Pinpoint the cell where the given text exists, returning its [X, Y] midpoint coordinate. 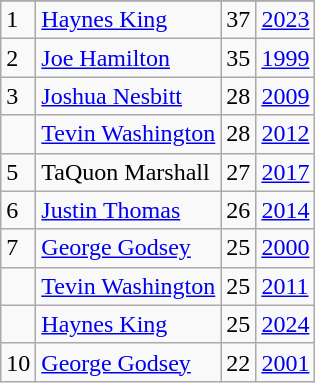
Joe Hamilton [128, 58]
2009 [286, 96]
2014 [286, 210]
35 [238, 58]
2012 [286, 134]
2001 [286, 362]
3 [18, 96]
5 [18, 172]
2011 [286, 286]
1 [18, 20]
2017 [286, 172]
1999 [286, 58]
2 [18, 58]
22 [238, 362]
2024 [286, 324]
2023 [286, 20]
7 [18, 248]
26 [238, 210]
37 [238, 20]
TaQuon Marshall [128, 172]
2000 [286, 248]
27 [238, 172]
Justin Thomas [128, 210]
10 [18, 362]
Joshua Nesbitt [128, 96]
6 [18, 210]
